Find where the given text appears and provide that cell's center as [X, Y] coordinate. 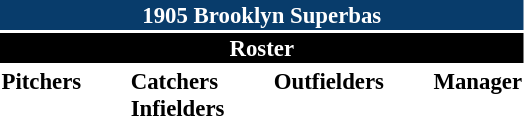
1905 Brooklyn Superbas [262, 15]
Roster [262, 48]
